Locate the cell with the specified text and output its (X, Y) center coordinate. 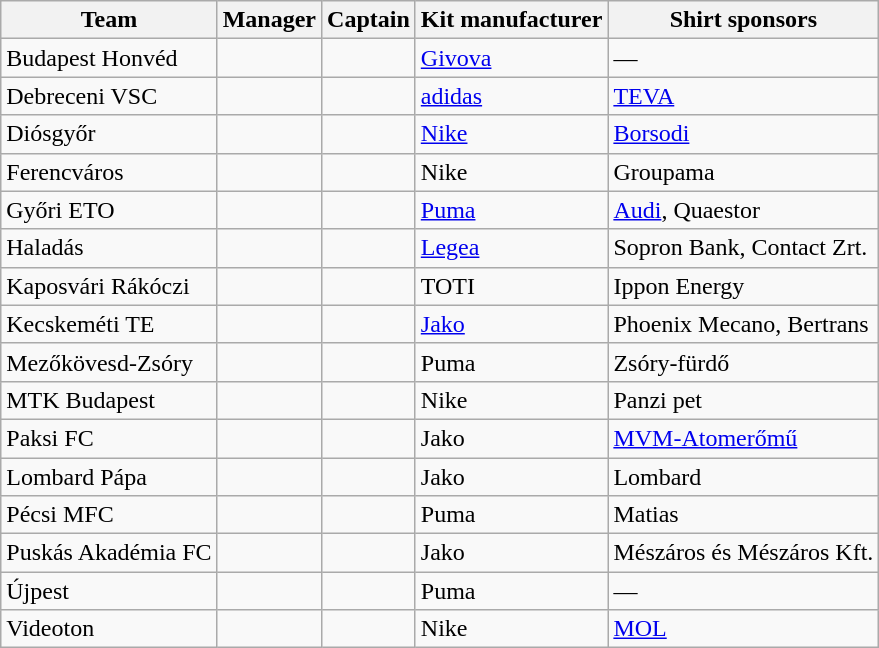
Kit manufacturer (512, 20)
Mezőkövesd-Zsóry (109, 362)
Diósgyőr (109, 134)
Haladás (109, 248)
Győri ETO (109, 210)
Kaposvári Rákóczi (109, 286)
Borsodi (744, 134)
Lombard (744, 477)
Lombard Pápa (109, 477)
Mészáros és Mészáros Kft. (744, 553)
adidas (512, 96)
Groupama (744, 172)
Újpest (109, 591)
Legea (512, 248)
Ferencváros (109, 172)
Ippon Energy (744, 286)
Captain (369, 20)
MOL (744, 629)
MVM-Atomerőmű (744, 438)
TOTI (512, 286)
Shirt sponsors (744, 20)
Zsóry-fürdő (744, 362)
Matias (744, 515)
Audi, Quaestor (744, 210)
Budapest Honvéd (109, 58)
Kecskeméti TE (109, 324)
MTK Budapest (109, 400)
TEVA (744, 96)
Phoenix Mecano, Bertrans (744, 324)
Videoton (109, 629)
Debreceni VSC (109, 96)
Puskás Akadémia FC (109, 553)
Sopron Bank, Contact Zrt. (744, 248)
Panzi pet (744, 400)
Team (109, 20)
Paksi FC (109, 438)
Givova (512, 58)
Pécsi MFC (109, 515)
Manager (269, 20)
